Scan for the cell matching the given text and deliver its (x, y) coordinate at center. 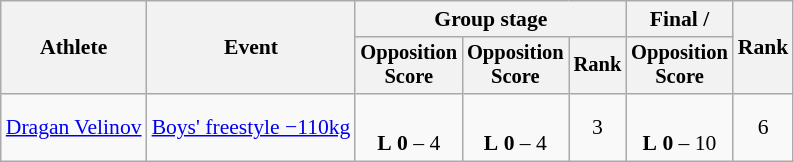
Athlete (74, 48)
Dragan Velinov (74, 128)
Event (252, 48)
Boys' freestyle −110kg (252, 128)
L 0 – 10 (680, 128)
Group stage (490, 19)
Final / (680, 19)
3 (598, 128)
6 (764, 128)
